Determine the (X, Y) coordinate at the center of the cell enclosing the given text.  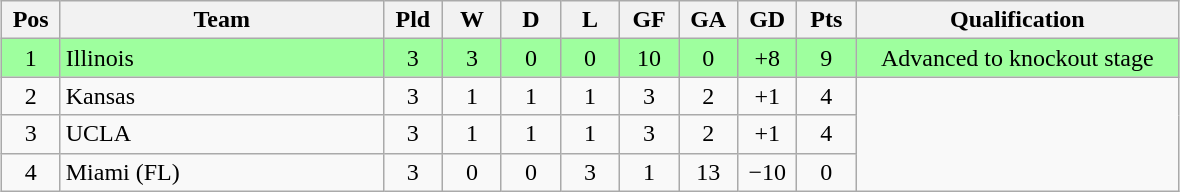
GD (768, 20)
Kansas (222, 96)
Illinois (222, 58)
9 (826, 58)
D (530, 20)
Team (222, 20)
Miami (FL) (222, 172)
UCLA (222, 134)
GF (650, 20)
Qualification (1018, 20)
10 (650, 58)
L (590, 20)
Pts (826, 20)
Advanced to knockout stage (1018, 58)
Pld (412, 20)
−10 (768, 172)
GA (708, 20)
13 (708, 172)
Pos (30, 20)
+8 (768, 58)
W (472, 20)
